Capture the cell that displays the provided text and extract its [x, y] central coordinate. 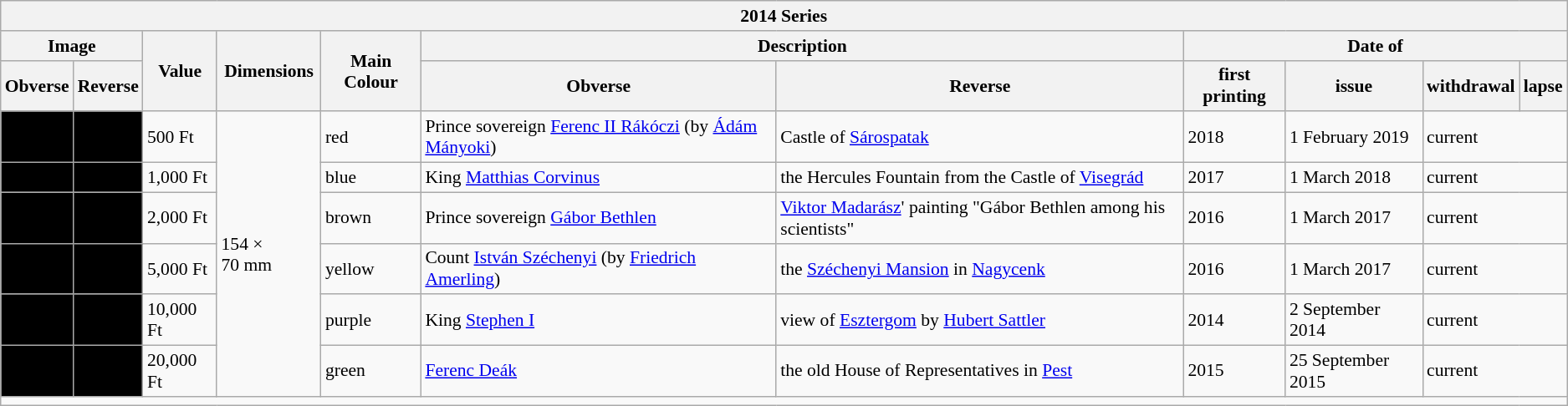
Count István Széchenyi (by Friedrich Amerling) [599, 269]
red [371, 137]
the Széchenyi Mansion in Nagycenk [980, 269]
1 March 2018 [1354, 178]
1 February 2019 [1354, 137]
view of Esztergom by Hubert Sattler [980, 321]
25 September 2015 [1354, 371]
500 Ft [181, 137]
2015 [1234, 371]
2018 [1234, 137]
lapse [1544, 85]
2017 [1234, 178]
Main Colour [371, 72]
Date of [1375, 46]
Viktor Madarász' painting "Gábor Bethlen among his scientists" [980, 217]
Castle of Sárospatak [980, 137]
5,000 Ft [181, 269]
Prince sovereign Ferenc II Rákóczi (by Ádám Mányoki) [599, 137]
issue [1354, 85]
2014 [1234, 321]
the Hercules Fountain from the Castle of Visegrád [980, 178]
blue [371, 178]
yellow [371, 269]
the old House of Representatives in Pest [980, 371]
green [371, 371]
King Stephen I [599, 321]
Description [802, 46]
154 × 70 mm [268, 254]
2 September 2014 [1354, 321]
Ferenc Deák [599, 371]
20,000 Ft [181, 371]
Dimensions [268, 72]
King Matthias Corvinus [599, 178]
brown [371, 217]
Prince sovereign Gábor Bethlen [599, 217]
2,000 Ft [181, 217]
10,000 Ft [181, 321]
1,000 Ft [181, 178]
purple [371, 321]
first printing [1234, 85]
Image [72, 46]
withdrawal [1471, 85]
2014 Series [784, 16]
Value [181, 72]
